Scan for the cell matching the given text and deliver its [X, Y] coordinate at center. 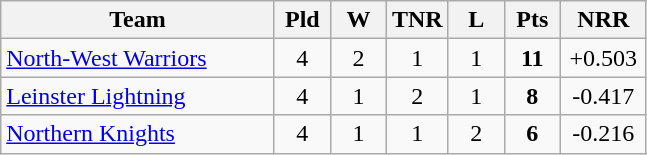
+0.503 [603, 58]
L [476, 20]
Pld [302, 20]
8 [532, 96]
TNR [417, 20]
6 [532, 134]
NRR [603, 20]
Pts [532, 20]
W [358, 20]
11 [532, 58]
Team [138, 20]
Leinster Lightning [138, 96]
Northern Knights [138, 134]
-0.216 [603, 134]
-0.417 [603, 96]
North-West Warriors [138, 58]
